Output the [x, y] coordinate of the center of the cell containing the given text.  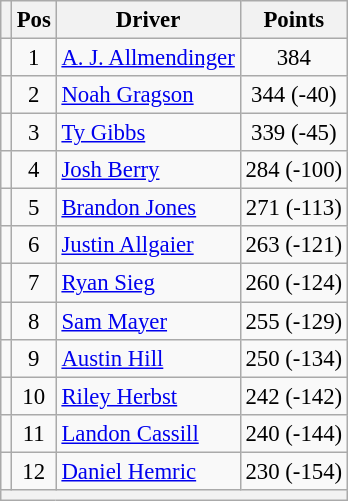
240 (-144) [294, 433]
Josh Berry [148, 170]
Points [294, 20]
12 [34, 471]
Austin Hill [148, 358]
271 (-113) [294, 208]
Justin Allgaier [148, 245]
Driver [148, 20]
Daniel Hemric [148, 471]
260 (-124) [294, 283]
10 [34, 396]
344 (-40) [294, 95]
A. J. Allmendinger [148, 58]
242 (-142) [294, 396]
4 [34, 170]
Ryan Sieg [148, 283]
339 (-45) [294, 133]
Noah Gragson [148, 95]
250 (-134) [294, 358]
Pos [34, 20]
3 [34, 133]
384 [294, 58]
Riley Herbst [148, 396]
6 [34, 245]
Brandon Jones [148, 208]
Sam Mayer [148, 321]
5 [34, 208]
230 (-154) [294, 471]
263 (-121) [294, 245]
1 [34, 58]
284 (-100) [294, 170]
11 [34, 433]
2 [34, 95]
9 [34, 358]
7 [34, 283]
Ty Gibbs [148, 133]
8 [34, 321]
Landon Cassill [148, 433]
255 (-129) [294, 321]
